Output the [x, y] coordinate of the center of the cell containing the given text.  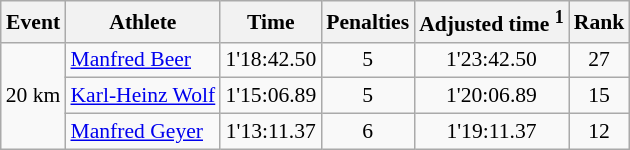
Rank [600, 22]
1'15:06.89 [270, 96]
Time [270, 22]
Manfred Geyer [142, 132]
Athlete [142, 22]
12 [600, 132]
Manfred Beer [142, 60]
Penalties [368, 22]
1'20:06.89 [492, 96]
Event [34, 22]
1'19:11.37 [492, 132]
20 km [34, 96]
1'18:42.50 [270, 60]
27 [600, 60]
1'13:11.37 [270, 132]
Adjusted time 1 [492, 22]
1'23:42.50 [492, 60]
Karl-Heinz Wolf [142, 96]
6 [368, 132]
15 [600, 96]
